Return the (X, Y) coordinate for the center point of the cell that contains the specified text.  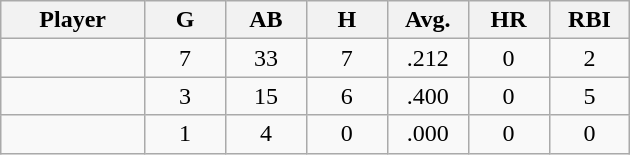
5 (590, 96)
15 (266, 96)
1 (186, 134)
.212 (428, 58)
Player (73, 20)
.000 (428, 134)
6 (346, 96)
HR (508, 20)
G (186, 20)
2 (590, 58)
H (346, 20)
AB (266, 20)
3 (186, 96)
Avg. (428, 20)
4 (266, 134)
RBI (590, 20)
33 (266, 58)
.400 (428, 96)
